Pinpoint the cell where the given text exists, returning its (x, y) midpoint coordinate. 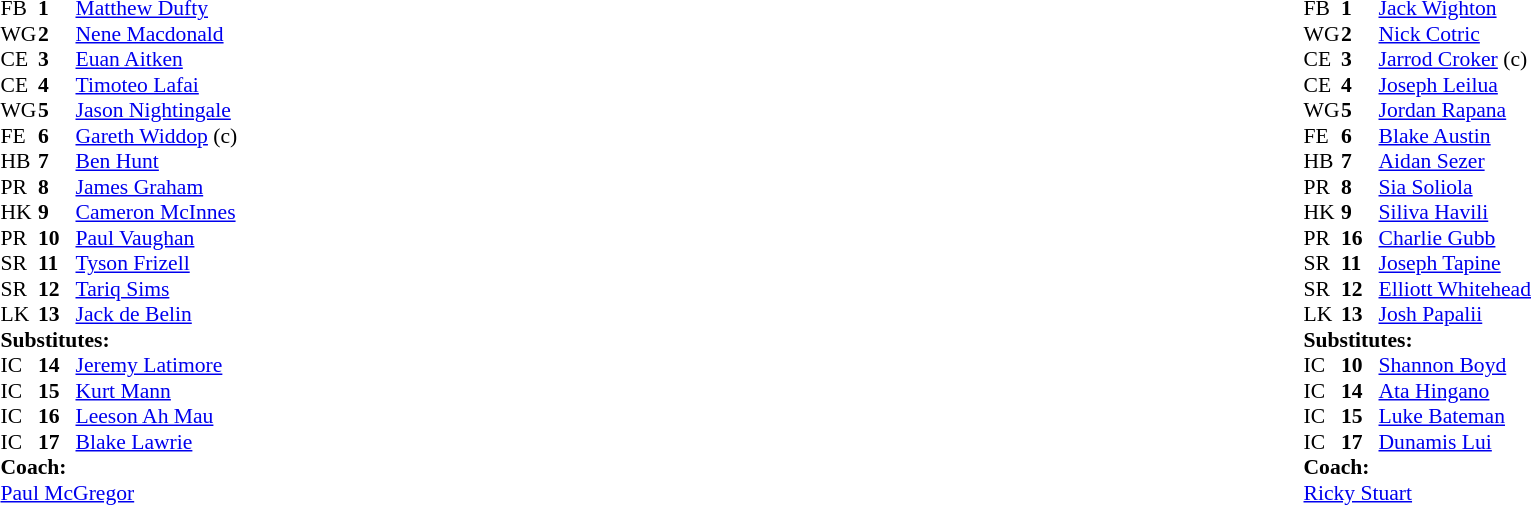
Jeremy Latimore (157, 365)
Jason Nightingale (157, 111)
Dunamis Lui (1455, 442)
Jarrod Croker (c) (1455, 59)
Leeson Ah Mau (157, 417)
Gareth Widdop (c) (157, 136)
Paul Vaughan (157, 238)
Charlie Gubb (1455, 238)
Euan Aitken (157, 59)
Joseph Tapine (1455, 263)
Siliva Havili (1455, 213)
Sia Soliola (1455, 187)
Jordan Rapana (1455, 111)
Tyson Frizell (157, 263)
Blake Austin (1455, 136)
Joseph Leilua (1455, 85)
Nick Cotric (1455, 34)
James Graham (157, 187)
Ata Hingano (1455, 391)
Elliott Whitehead (1455, 289)
Shannon Boyd (1455, 365)
Timoteo Lafai (157, 85)
Nene Macdonald (157, 34)
Cameron McInnes (157, 213)
Blake Lawrie (157, 442)
Ben Hunt (157, 161)
Luke Bateman (1455, 417)
Tariq Sims (157, 289)
Kurt Mann (157, 391)
Aidan Sezer (1455, 161)
Josh Papalii (1455, 315)
Jack de Belin (157, 315)
